Detect which cell encompasses the target text, then output its (X, Y) center coordinate. 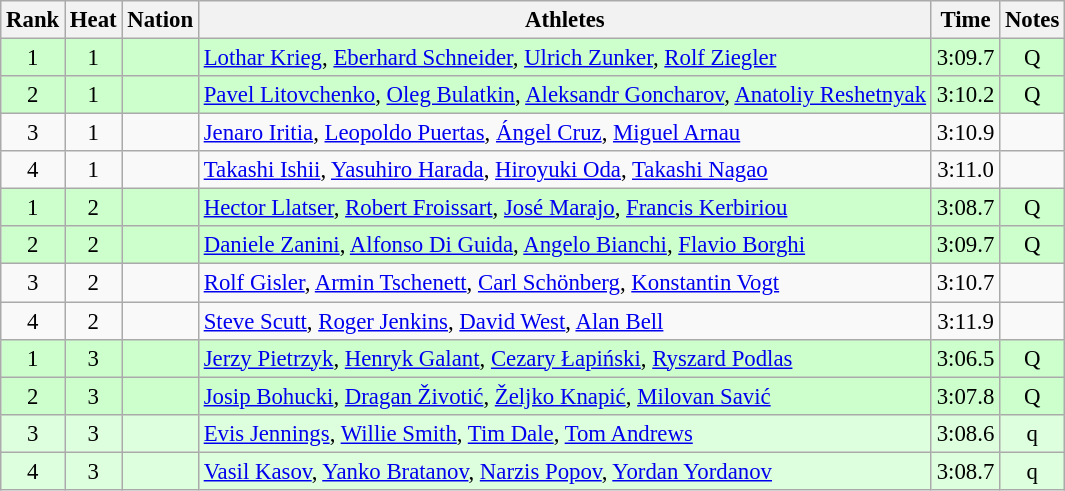
Evis Jennings, Willie Smith, Tim Dale, Tom Andrews (564, 433)
3:10.2 (965, 95)
Lothar Krieg, Eberhard Schneider, Ulrich Zunker, Rolf Ziegler (564, 58)
Notes (1032, 20)
3:11.9 (965, 321)
3:06.5 (965, 358)
Heat (94, 20)
Daniele Zanini, Alfonso Di Guida, Angelo Bianchi, Flavio Borghi (564, 245)
3:10.7 (965, 283)
Time (965, 20)
3:07.8 (965, 396)
Vasil Kasov, Yanko Bratanov, Narzis Popov, Yordan Yordanov (564, 471)
3:08.6 (965, 433)
Hector Llatser, Robert Froissart, José Marajo, Francis Kerbiriou (564, 208)
Rank (33, 20)
Pavel Litovchenko, Oleg Bulatkin, Aleksandr Goncharov, Anatoliy Reshetnyak (564, 95)
Jenaro Iritia, Leopoldo Puertas, Ángel Cruz, Miguel Arnau (564, 133)
Steve Scutt, Roger Jenkins, David West, Alan Bell (564, 321)
Jerzy Pietrzyk, Henryk Galant, Cezary Łapiński, Ryszard Podlas (564, 358)
Rolf Gisler, Armin Tschenett, Carl Schönberg, Konstantin Vogt (564, 283)
Josip Bohucki, Dragan Životić, Željko Knapić, Milovan Savić (564, 396)
Athletes (564, 20)
3:10.9 (965, 133)
Takashi Ishii, Yasuhiro Harada, Hiroyuki Oda, Takashi Nagao (564, 170)
3:11.0 (965, 170)
Nation (160, 20)
